Pinpoint the cell where the given text exists, returning its (X, Y) midpoint coordinate. 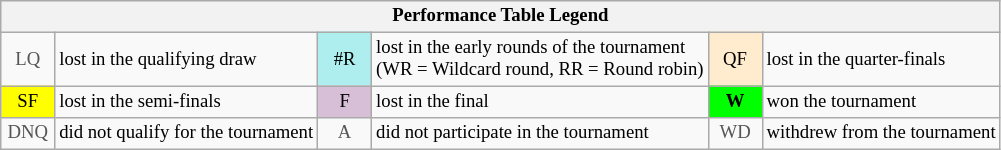
F (345, 102)
lost in the qualifying draw (186, 60)
lost in the early rounds of the tournament(WR = Wildcard round, RR = Round robin) (540, 60)
did not participate in the tournament (540, 134)
SF (28, 102)
QF (735, 60)
A (345, 134)
lost in the final (540, 102)
lost in the quarter-finals (881, 60)
LQ (28, 60)
WD (735, 134)
lost in the semi-finals (186, 102)
withdrew from the tournament (881, 134)
DNQ (28, 134)
Performance Table Legend (500, 16)
did not qualify for the tournament (186, 134)
W (735, 102)
#R (345, 60)
won the tournament (881, 102)
